Pinpoint the cell where the given text exists, returning its (x, y) midpoint coordinate. 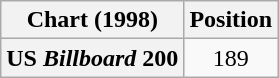
Position (231, 20)
189 (231, 58)
US Billboard 200 (92, 58)
Chart (1998) (92, 20)
